Scan for the cell matching the given text and deliver its [X, Y] coordinate at center. 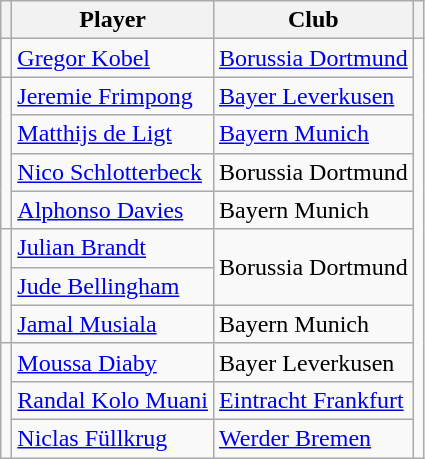
Jude Bellingham [113, 286]
Matthijs de Ligt [113, 134]
Nico Schlotterbeck [113, 172]
Julian Brandt [113, 248]
Jamal Musiala [113, 324]
Niclas Füllkrug [113, 438]
Club [314, 20]
Jeremie Frimpong [113, 96]
Werder Bremen [314, 438]
Randal Kolo Muani [113, 400]
Alphonso Davies [113, 210]
Eintracht Frankfurt [314, 400]
Moussa Diaby [113, 362]
Gregor Kobel [113, 58]
Player [113, 20]
